Return the (X, Y) coordinate for the center point of the cell that contains the specified text.  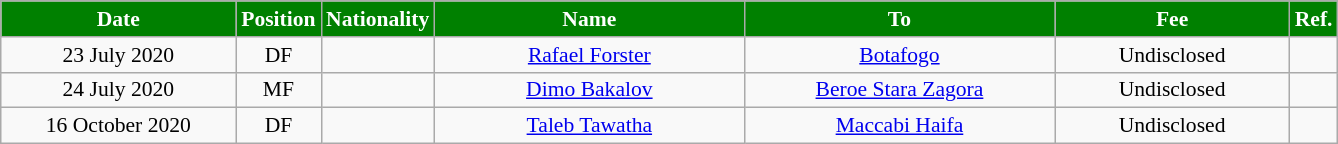
Dimo Bakalov (589, 90)
Taleb Tawatha (589, 126)
23 July 2020 (118, 55)
Ref. (1314, 19)
Name (589, 19)
Nationality (378, 19)
Fee (1172, 19)
Beroe Stara Zagora (899, 90)
24 July 2020 (118, 90)
Rafael Forster (589, 55)
Maccabi Haifa (899, 126)
Botafogo (899, 55)
Position (278, 19)
Date (118, 19)
MF (278, 90)
16 October 2020 (118, 126)
To (899, 19)
